Return [x, y] of the center of cell containing provided text 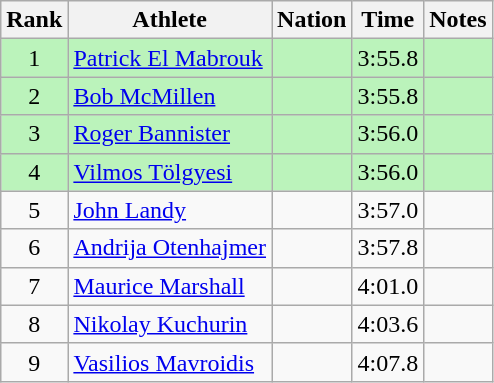
Nation [312, 20]
Vasilios Mavroidis [170, 362]
Vilmos Tölgyesi [170, 172]
6 [34, 248]
John Landy [170, 210]
4 [34, 172]
8 [34, 324]
5 [34, 210]
3:57.0 [388, 210]
Notes [458, 20]
Nikolay Kuchurin [170, 324]
3:57.8 [388, 248]
Rank [34, 20]
9 [34, 362]
4:01.0 [388, 286]
Bob McMillen [170, 96]
1 [34, 58]
7 [34, 286]
Roger Bannister [170, 134]
4:03.6 [388, 324]
Patrick El Mabrouk [170, 58]
4:07.8 [388, 362]
3 [34, 134]
Athlete [170, 20]
Maurice Marshall [170, 286]
Time [388, 20]
2 [34, 96]
Andrija Otenhajmer [170, 248]
